Return (X, Y) of the center of cell containing provided text 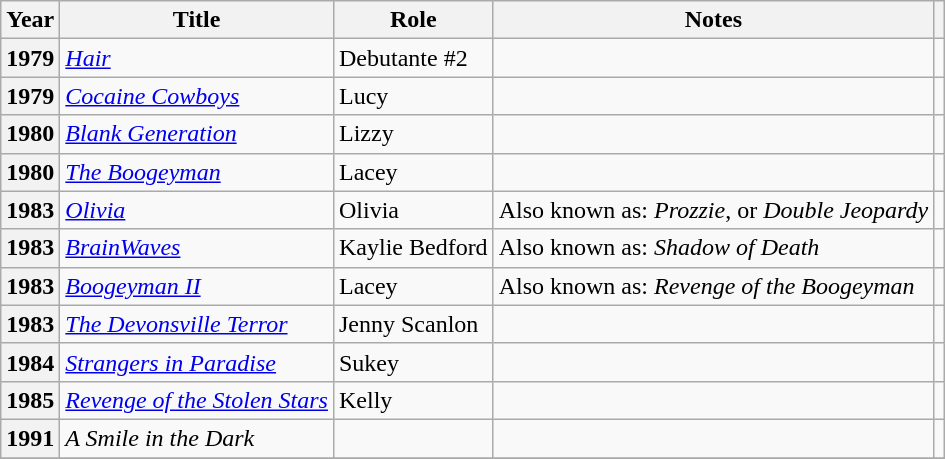
1985 (30, 400)
A Smile in the Dark (197, 438)
Jenny Scanlon (413, 324)
Revenge of the Stolen Stars (197, 400)
Cocaine Cowboys (197, 96)
Lucy (413, 96)
Notes (714, 20)
Sukey (413, 362)
Strangers in Paradise (197, 362)
1991 (30, 438)
Also known as: Shadow of Death (714, 248)
Kaylie Bedford (413, 248)
Title (197, 20)
The Devonsville Terror (197, 324)
Debutante #2 (413, 58)
Blank Generation (197, 134)
Also known as: Prozzie, or Double Jeopardy (714, 210)
The Boogeyman (197, 172)
Boogeyman II (197, 286)
Year (30, 20)
Hair (197, 58)
Role (413, 20)
BrainWaves (197, 248)
Also known as: Revenge of the Boogeyman (714, 286)
Kelly (413, 400)
Lizzy (413, 134)
1984 (30, 362)
